From the cell containing the given text, extract its center point as [x, y] coordinate. 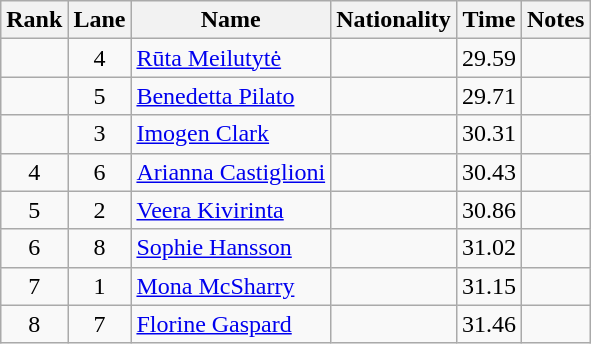
1 [100, 286]
31.02 [488, 248]
30.43 [488, 172]
Veera Kivirinta [231, 210]
Rank [34, 20]
Florine Gaspard [231, 324]
Imogen Clark [231, 134]
Sophie Hansson [231, 248]
31.46 [488, 324]
2 [100, 210]
Nationality [394, 20]
Benedetta Pilato [231, 96]
29.59 [488, 58]
Rūta Meilutytė [231, 58]
30.31 [488, 134]
3 [100, 134]
30.86 [488, 210]
Arianna Castiglioni [231, 172]
31.15 [488, 286]
Notes [555, 20]
Name [231, 20]
Lane [100, 20]
Time [488, 20]
29.71 [488, 96]
Mona McSharry [231, 286]
